Return (x, y) of the center of cell containing provided text 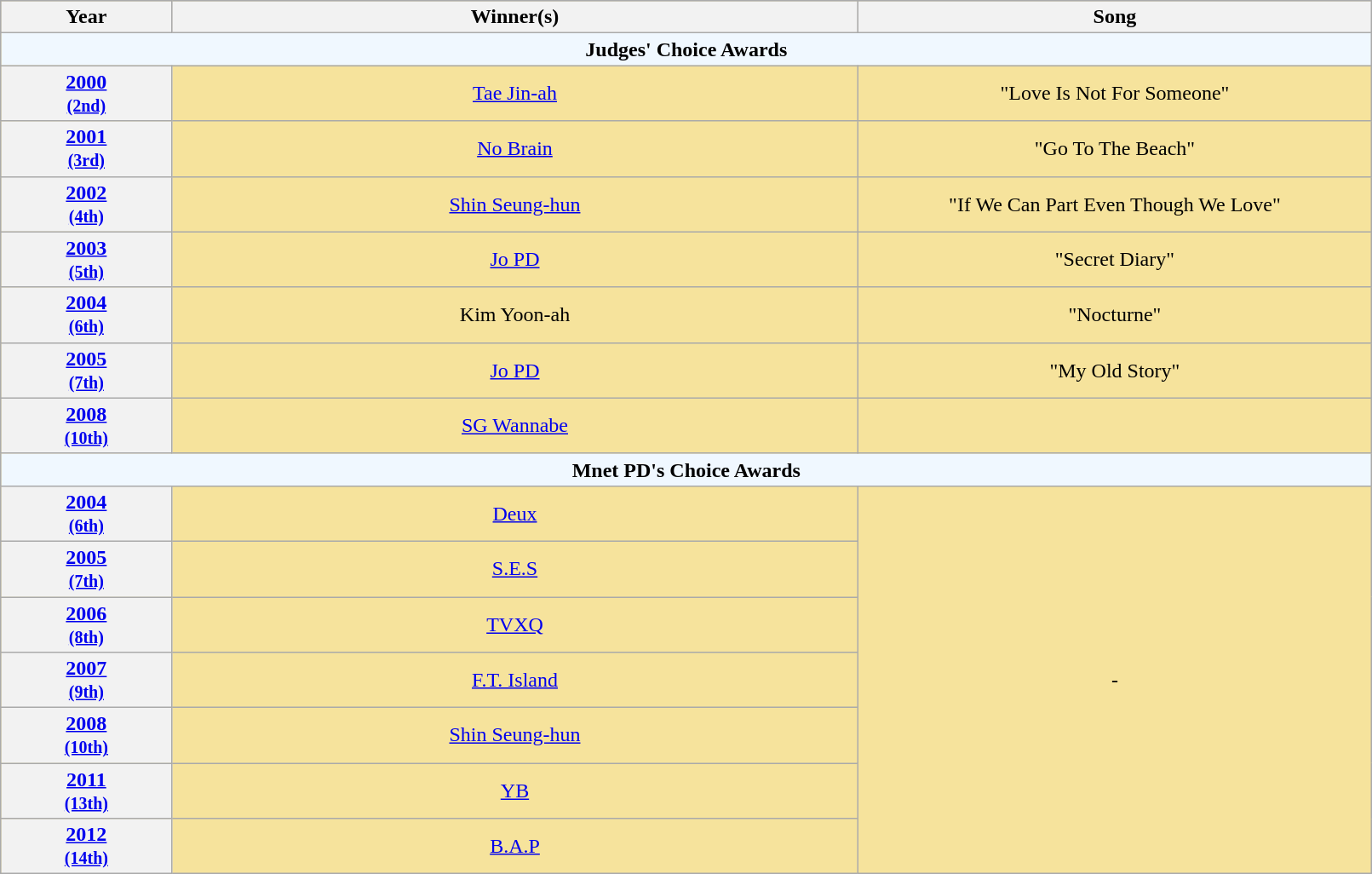
Deux (514, 513)
S.E.S (514, 569)
2006(8th) (87, 624)
- (1115, 680)
"If We Can Part Even Though We Love" (1115, 204)
2001(3rd) (87, 148)
2012(14th) (87, 847)
"Love Is Not For Someone" (1115, 94)
2011(13th) (87, 791)
2007(9th) (87, 680)
SG Wannabe (514, 426)
TVXQ (514, 624)
"Secret Diary" (1115, 259)
Judges' Choice Awards (686, 49)
Year (87, 17)
Tae Jin-ah (514, 94)
2000(2nd) (87, 94)
2003(5th) (87, 259)
"Go To The Beach" (1115, 148)
B.A.P (514, 847)
Winner(s) (514, 17)
No Brain (514, 148)
Song (1115, 17)
"Nocturne" (1115, 315)
YB (514, 791)
"My Old Story" (1115, 370)
Kim Yoon-ah (514, 315)
2002(4th) (87, 204)
Mnet PD's Choice Awards (686, 469)
F.T. Island (514, 680)
